Search for the cell housing the specified text and yield its (x, y) center coordinate. 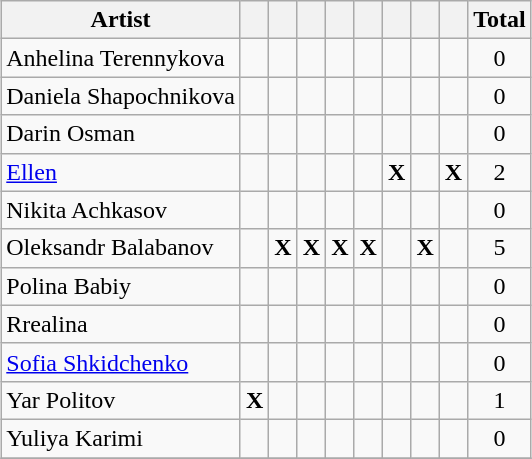
Yar Politov (121, 400)
Nikita Achkasov (121, 210)
Ellen (121, 172)
Darin Osman (121, 134)
Anhelina Terennykova (121, 58)
Yuliya Karimi (121, 438)
2 (500, 172)
Rrealina (121, 324)
Artist (121, 20)
Sofia Shkidchenko (121, 362)
Oleksandr Balabanov (121, 248)
Total (500, 20)
1 (500, 400)
Daniela Shapochnikova (121, 96)
Polina Babiy (121, 286)
5 (500, 248)
